Detect which cell encompasses the target text, then output its (x, y) center coordinate. 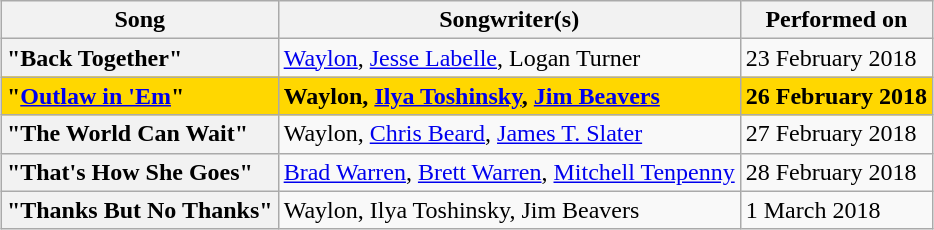
1 March 2018 (836, 210)
Waylon, Jesse Labelle, Logan Turner (509, 58)
27 February 2018 (836, 134)
Performed on (836, 20)
"That's How She Goes" (140, 172)
28 February 2018 (836, 172)
Waylon, Chris Beard, James T. Slater (509, 134)
Songwriter(s) (509, 20)
"Outlaw in 'Em" (140, 96)
26 February 2018 (836, 96)
Song (140, 20)
"The World Can Wait" (140, 134)
Brad Warren, Brett Warren, Mitchell Tenpenny (509, 172)
"Thanks But No Thanks" (140, 210)
"Back Together" (140, 58)
23 February 2018 (836, 58)
